Return the (x, y) coordinate for the center point of the cell that contains the specified text.  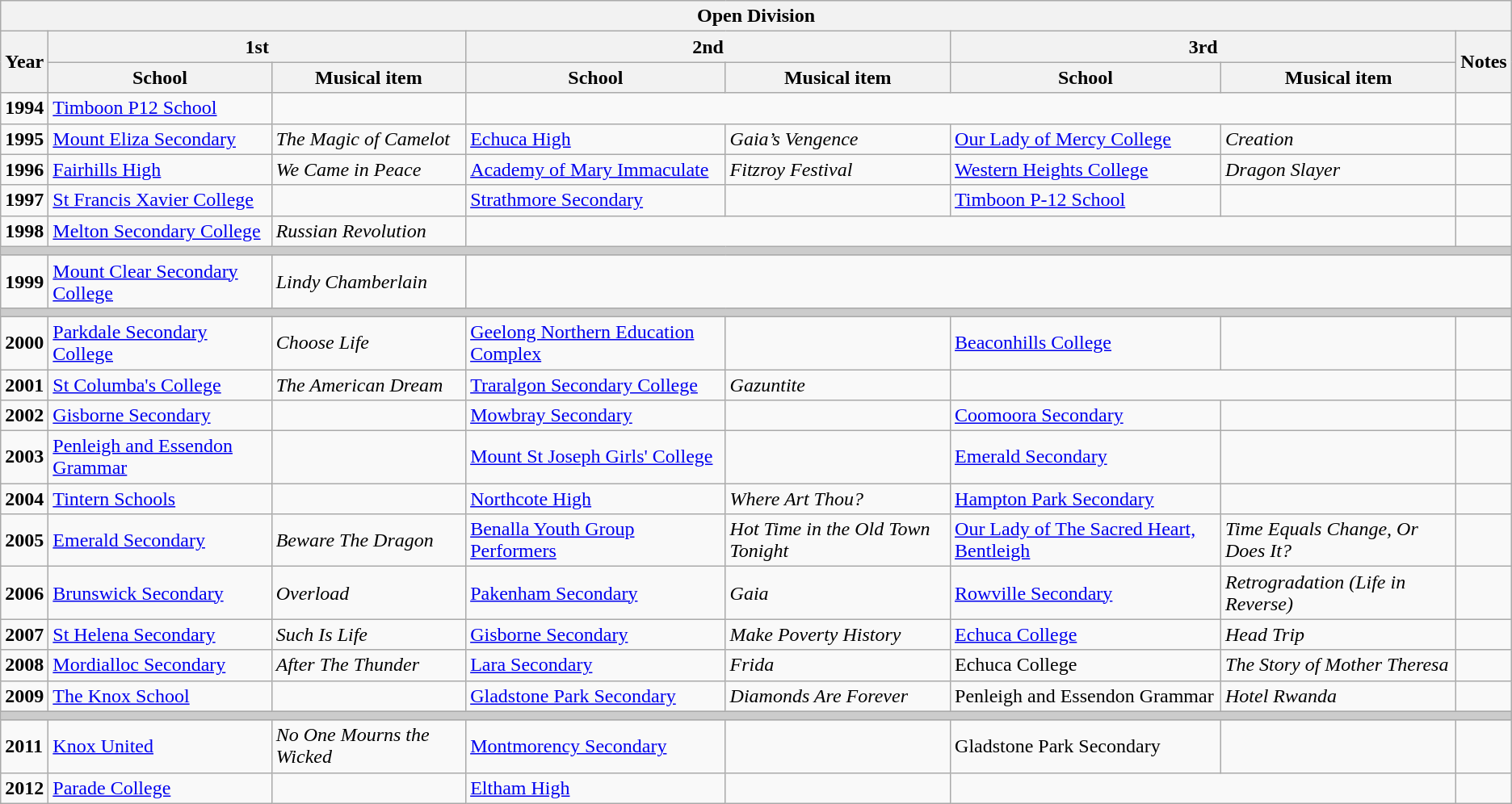
Our Lady of The Sacred Heart, Bentleigh (1086, 541)
Mount Clear Secondary College (160, 281)
St Francis Xavier College (160, 200)
Mowbray Secondary (596, 416)
Where Art Thou? (838, 499)
Diamonds Are Forever (838, 696)
Eltham High (596, 788)
Fitzroy Festival (838, 170)
2011 (24, 746)
Hot Time in the Old Town Tonight (838, 541)
St Helena Secondary (160, 634)
Parkdale Secondary College (160, 342)
2003 (24, 457)
1998 (24, 231)
Tintern Schools (160, 499)
Retrogradation (Life in Reverse) (1339, 593)
Choose Life (368, 342)
Western Heights College (1086, 170)
Hampton Park Secondary (1086, 499)
Montmorency Secondary (596, 746)
1997 (24, 200)
Knox United (160, 746)
Dragon Slayer (1339, 170)
Pakenham Secondary (596, 593)
2001 (24, 385)
Northcote High (596, 499)
After The Thunder (368, 665)
2nd (708, 47)
3rd (1203, 47)
Overload (368, 593)
Russian Revolution (368, 231)
1994 (24, 108)
The Story of Mother Theresa (1339, 665)
Time Equals Change, Or Does It? (1339, 541)
Head Trip (1339, 634)
Parade College (160, 788)
The Magic of Camelot (368, 139)
Hotel Rwanda (1339, 696)
2004 (24, 499)
1995 (24, 139)
We Came in Peace (368, 170)
2008 (24, 665)
Lindy Chamberlain (368, 281)
2005 (24, 541)
Mount Eliza Secondary (160, 139)
Traralgon Secondary College (596, 385)
1st (257, 47)
Timboon P-12 School (1086, 200)
2000 (24, 342)
2012 (24, 788)
Timboon P12 School (160, 108)
2006 (24, 593)
Beaconhills College (1086, 342)
No One Mourns the Wicked (368, 746)
Gazuntite (838, 385)
Mount St Joseph Girls' College (596, 457)
Melton Secondary College (160, 231)
St Columba's College (160, 385)
Gaia (838, 593)
Gaia’s Vengence (838, 139)
Our Lady of Mercy College (1086, 139)
Rowville Secondary (1086, 593)
2009 (24, 696)
Year (24, 62)
Benalla Youth Group Performers (596, 541)
Notes (1484, 62)
Mordialloc Secondary (160, 665)
Coomoora Secondary (1086, 416)
2007 (24, 634)
Open Division (756, 16)
Brunswick Secondary (160, 593)
Such Is Life (368, 634)
The American Dream (368, 385)
1996 (24, 170)
Fairhills High (160, 170)
1999 (24, 281)
Strathmore Secondary (596, 200)
Frida (838, 665)
2002 (24, 416)
Echuca High (596, 139)
Geelong Northern Education Complex (596, 342)
Academy of Mary Immaculate (596, 170)
Beware The Dragon (368, 541)
Make Poverty History (838, 634)
Lara Secondary (596, 665)
Creation (1339, 139)
The Knox School (160, 696)
